Scan for the cell matching the given text and deliver its [x, y] coordinate at center. 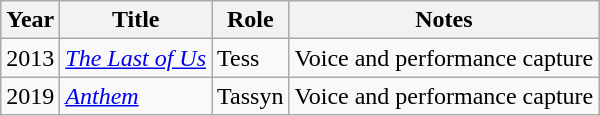
Role [250, 20]
Tess [250, 58]
Notes [444, 20]
Tassyn [250, 96]
2019 [30, 96]
Title [136, 20]
Anthem [136, 96]
2013 [30, 58]
The Last of Us [136, 58]
Year [30, 20]
